Provide the [x, y] coordinate of the cell's center where the given text is located.  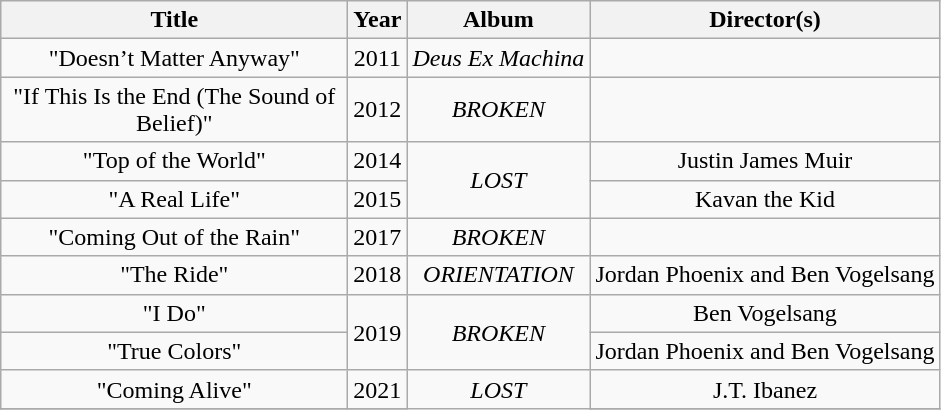
"True Colors" [174, 351]
"Top of the World" [174, 161]
2019 [378, 332]
2014 [378, 161]
"If This Is the End (The Sound of Belief)" [174, 110]
"I Do" [174, 313]
Deus Ex Machina [498, 58]
2017 [378, 237]
"The Ride" [174, 275]
ORIENTATION [498, 275]
Title [174, 20]
2015 [378, 199]
Kavan the Kid [765, 199]
Year [378, 20]
Ben Vogelsang [765, 313]
"A Real Life" [174, 199]
"Doesn’t Matter Anyway" [174, 58]
"Coming Out of the Rain" [174, 237]
2012 [378, 110]
Album [498, 20]
J.T. Ibanez [765, 389]
Director(s) [765, 20]
"Coming Alive" [174, 389]
2011 [378, 58]
Justin James Muir [765, 161]
2018 [378, 275]
2021 [378, 389]
